Scan for the cell matching the given text and deliver its [x, y] coordinate at center. 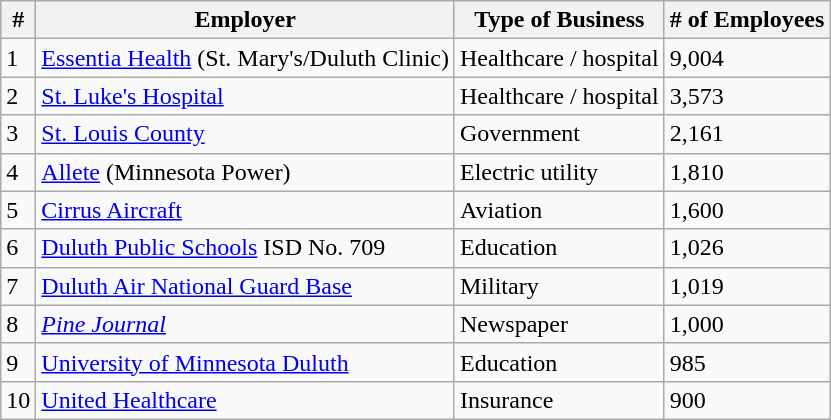
1 [18, 58]
4 [18, 172]
Allete (Minnesota Power) [246, 172]
United Healthcare [246, 400]
6 [18, 248]
Pine Journal [246, 324]
2 [18, 96]
5 [18, 210]
9,004 [747, 58]
Electric utility [559, 172]
1,019 [747, 286]
10 [18, 400]
Employer [246, 20]
Newspaper [559, 324]
1,026 [747, 248]
7 [18, 286]
900 [747, 400]
3,573 [747, 96]
2,161 [747, 134]
Essentia Health (St. Mary's/Duluth Clinic) [246, 58]
Military [559, 286]
8 [18, 324]
Duluth Air National Guard Base [246, 286]
University of Minnesota Duluth [246, 362]
St. Louis County [246, 134]
Duluth Public Schools ISD No. 709 [246, 248]
3 [18, 134]
# [18, 20]
1,000 [747, 324]
# of Employees [747, 20]
Aviation [559, 210]
St. Luke's Hospital [246, 96]
1,810 [747, 172]
9 [18, 362]
Insurance [559, 400]
Government [559, 134]
985 [747, 362]
1,600 [747, 210]
Type of Business [559, 20]
Cirrus Aircraft [246, 210]
